Scan for the cell matching the given text and deliver its [x, y] coordinate at center. 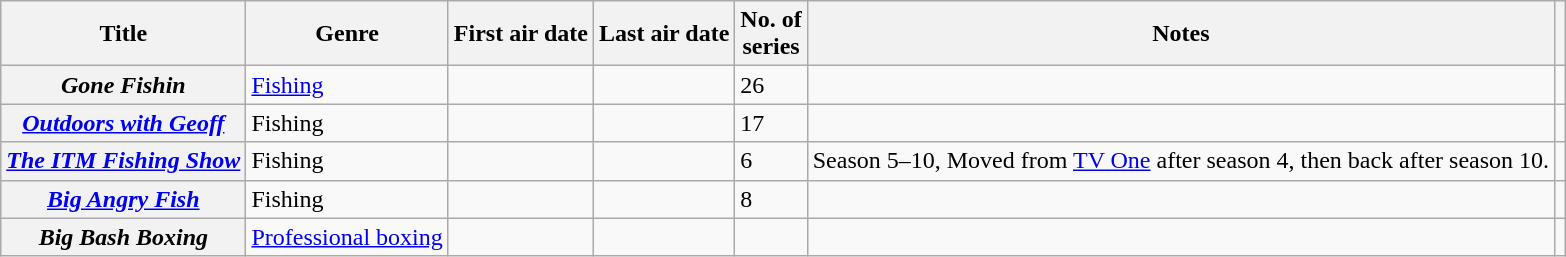
Outdoors with Geoff [124, 123]
First air date [520, 34]
Professional boxing [347, 237]
Season 5–10, Moved from TV One after season 4, then back after season 10. [1180, 161]
Big Bash Boxing [124, 237]
Gone Fishin [124, 85]
The ITM Fishing Show [124, 161]
8 [771, 199]
26 [771, 85]
Genre [347, 34]
6 [771, 161]
Title [124, 34]
17 [771, 123]
No. ofseries [771, 34]
Notes [1180, 34]
Big Angry Fish [124, 199]
Last air date [664, 34]
